Return the [x, y] coordinate for the center point of the cell that contains the specified text.  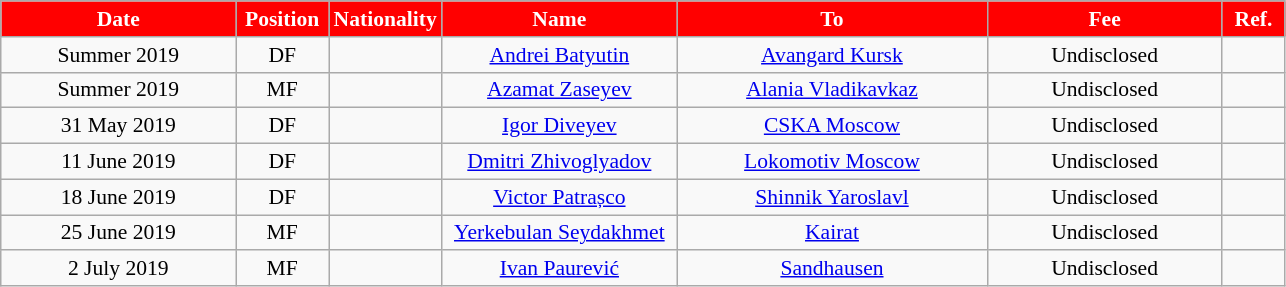
Yerkebulan Seydakhmet [560, 233]
Kairat [832, 233]
Ref. [1254, 19]
Fee [1104, 19]
31 May 2019 [118, 126]
Position [282, 19]
Andrei Batyutin [560, 55]
To [832, 19]
25 June 2019 [118, 233]
Azamat Zaseyev [560, 90]
Shinnik Yaroslavl [832, 197]
CSKA Moscow [832, 126]
Sandhausen [832, 269]
2 July 2019 [118, 269]
Dmitri Zhivoglyadov [560, 162]
Lokomotiv Moscow [832, 162]
18 June 2019 [118, 197]
Nationality [384, 19]
Victor Patrașco [560, 197]
Alania Vladikavkaz [832, 90]
Ivan Paurević [560, 269]
Date [118, 19]
Name [560, 19]
Avangard Kursk [832, 55]
Igor Diveyev [560, 126]
11 June 2019 [118, 162]
